Capture the cell that displays the provided text and extract its [x, y] central coordinate. 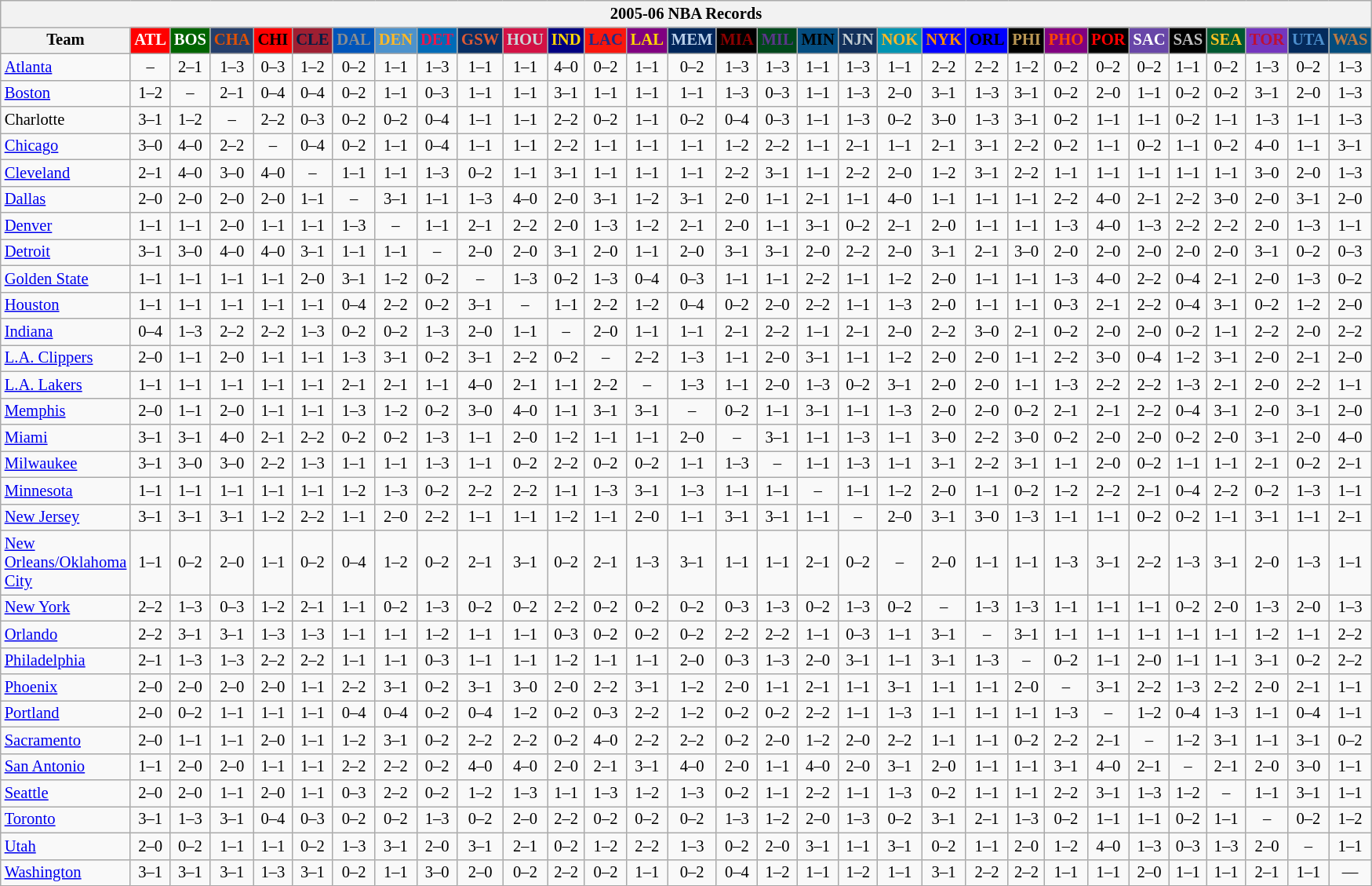
SEA [1226, 40]
DAL [353, 40]
SAS [1188, 40]
— [1350, 873]
Cleveland [66, 173]
Milwaukee [66, 464]
PHO [1066, 40]
TOR [1267, 40]
WAS [1350, 40]
UTA [1308, 40]
Team [66, 40]
San Antonio [66, 767]
MEM [692, 40]
Indiana [66, 332]
Washington [66, 873]
New Jersey [66, 517]
IND [566, 40]
ATL [151, 40]
Dallas [66, 199]
Miami [66, 437]
2005-06 NBA Records [686, 13]
NOK [901, 40]
Charlotte [66, 120]
BOS [190, 40]
Atlanta [66, 67]
GSW [480, 40]
Minnesota [66, 490]
Denver [66, 225]
LAC [606, 40]
Toronto [66, 819]
CHA [232, 40]
NJN [858, 40]
MIA [737, 40]
New Orleans/Oklahoma City [66, 563]
Memphis [66, 411]
Golden State [66, 279]
DEN [395, 40]
Orlando [66, 634]
New York [66, 607]
Utah [66, 846]
LAL [647, 40]
MIL [778, 40]
Sacramento [66, 740]
Seattle [66, 793]
L.A. Lakers [66, 385]
L.A. Clippers [66, 358]
Detroit [66, 252]
DET [437, 40]
Philadelphia [66, 661]
CLE [312, 40]
SAC [1148, 40]
Chicago [66, 146]
CHI [273, 40]
ORL [987, 40]
POR [1108, 40]
NYK [944, 40]
Portland [66, 713]
PHI [1026, 40]
Houston [66, 305]
MIN [818, 40]
HOU [526, 40]
Phoenix [66, 687]
Boston [66, 93]
